Output the (X, Y) coordinate of the center of the cell containing the given text.  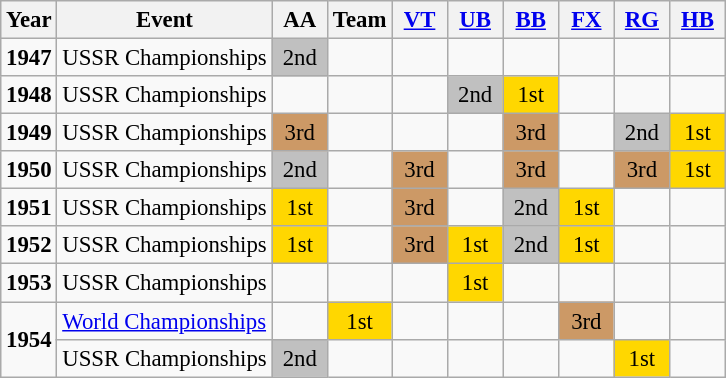
Event (164, 20)
FX (587, 20)
1949 (29, 133)
RG (642, 20)
Team (360, 20)
HB (698, 20)
VT (420, 20)
1947 (29, 58)
Year (29, 20)
1951 (29, 208)
1953 (29, 283)
1948 (29, 95)
UB (475, 20)
1950 (29, 170)
1952 (29, 245)
World Championships (164, 321)
AA (300, 20)
1954 (29, 340)
BB (531, 20)
